Find where the given text appears and provide that cell's center as [x, y] coordinate. 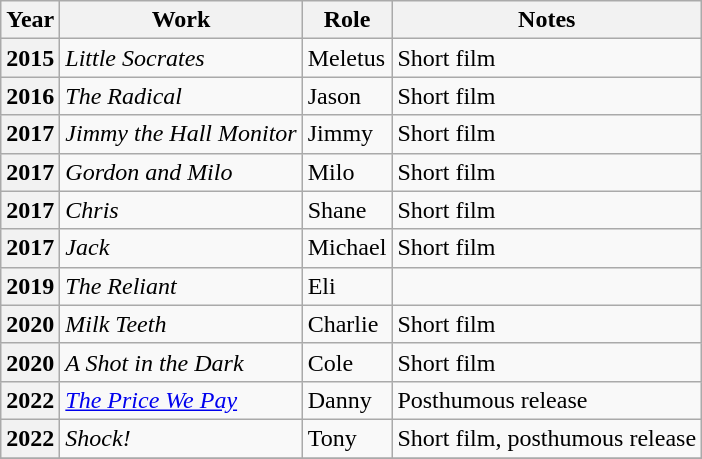
Chris [181, 210]
Shock! [181, 438]
Posthumous release [547, 400]
Notes [547, 20]
Meletus [347, 58]
Charlie [347, 324]
Milo [347, 172]
Year [30, 20]
Jimmy [347, 134]
2015 [30, 58]
Jason [347, 96]
A Shot in the Dark [181, 362]
2016 [30, 96]
Jack [181, 248]
Little Socrates [181, 58]
Danny [347, 400]
The Radical [181, 96]
The Reliant [181, 286]
Shane [347, 210]
Michael [347, 248]
Milk Teeth [181, 324]
Eli [347, 286]
Gordon and Milo [181, 172]
2019 [30, 286]
Jimmy the Hall Monitor [181, 134]
Work [181, 20]
Tony [347, 438]
The Price We Pay [181, 400]
Cole [347, 362]
Role [347, 20]
Short film, posthumous release [547, 438]
